Determine the (x, y) coordinate at the center of the cell enclosing the given text.  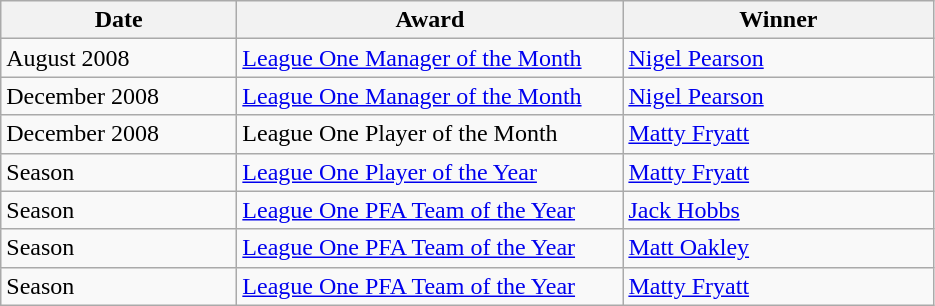
League One Player of the Year (430, 172)
Jack Hobbs (778, 210)
Award (430, 20)
Matt Oakley (778, 248)
Winner (778, 20)
August 2008 (119, 58)
Date (119, 20)
League One Player of the Month (430, 134)
